Locate the cell with the specified text and output its (x, y) center coordinate. 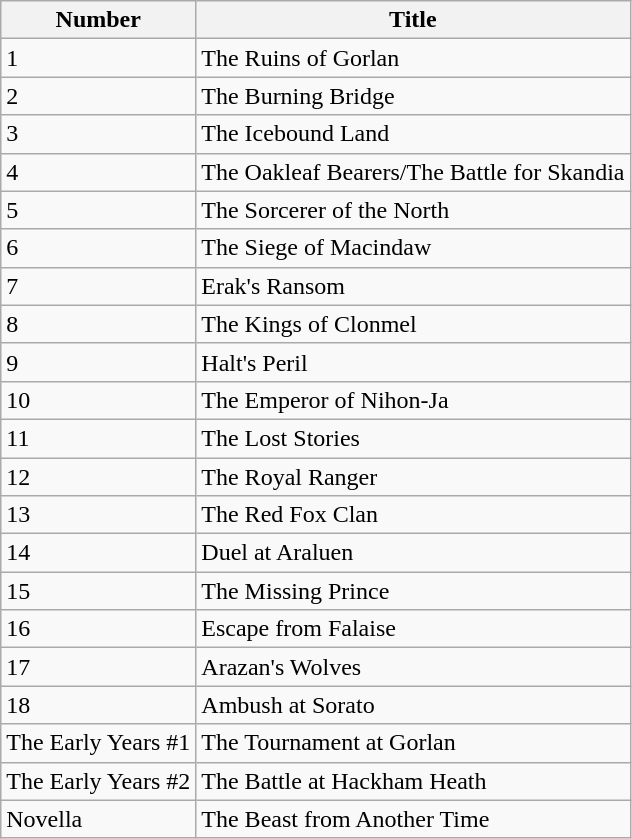
Title (413, 20)
10 (98, 400)
8 (98, 324)
The Lost Stories (413, 438)
6 (98, 248)
Arazan's Wolves (413, 667)
14 (98, 553)
The Icebound Land (413, 134)
Novella (98, 819)
15 (98, 591)
Escape from Falaise (413, 629)
The Royal Ranger (413, 477)
The Early Years #1 (98, 743)
The Red Fox Clan (413, 515)
The Emperor of Nihon-Ja (413, 400)
1 (98, 58)
12 (98, 477)
5 (98, 210)
The Tournament at Gorlan (413, 743)
The Battle at Hackham Heath (413, 781)
Erak's Ransom (413, 286)
Ambush at Sorato (413, 705)
7 (98, 286)
4 (98, 172)
The Missing Prince (413, 591)
The Early Years #2 (98, 781)
The Sorcerer of the North (413, 210)
The Siege of Macindaw (413, 248)
17 (98, 667)
18 (98, 705)
3 (98, 134)
The Kings of Clonmel (413, 324)
16 (98, 629)
Duel at Araluen (413, 553)
11 (98, 438)
13 (98, 515)
Halt's Peril (413, 362)
9 (98, 362)
The Beast from Another Time (413, 819)
Number (98, 20)
The Oakleaf Bearers/The Battle for Skandia (413, 172)
The Burning Bridge (413, 96)
The Ruins of Gorlan (413, 58)
2 (98, 96)
